Return (X, Y) of the center of cell containing provided text 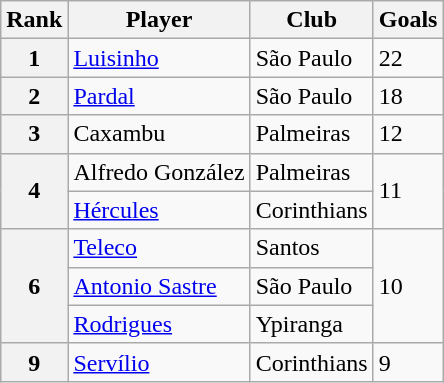
Goals (408, 20)
3 (34, 134)
2 (34, 96)
18 (408, 96)
Club (312, 20)
Ypiranga (312, 324)
Player (159, 20)
22 (408, 58)
Servílio (159, 362)
Rank (34, 20)
11 (408, 191)
Pardal (159, 96)
Alfredo González (159, 172)
Hércules (159, 210)
6 (34, 286)
Teleco (159, 248)
10 (408, 286)
4 (34, 191)
Rodrigues (159, 324)
Santos (312, 248)
Luisinho (159, 58)
12 (408, 134)
Antonio Sastre (159, 286)
1 (34, 58)
Caxambu (159, 134)
